Provide the (x, y) coordinate of the cell's center where the given text is located.  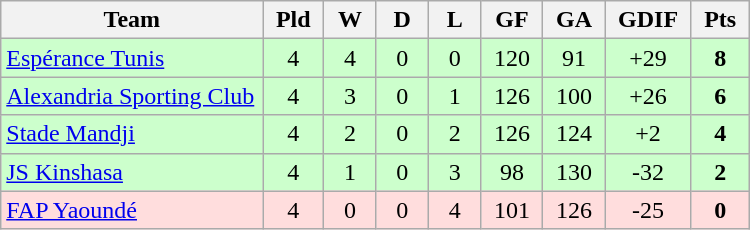
W (350, 20)
GF (512, 20)
Pts (720, 20)
+29 (648, 58)
91 (574, 58)
Pld (294, 20)
+26 (648, 96)
98 (512, 172)
Team (132, 20)
8 (720, 58)
+2 (648, 134)
124 (574, 134)
-32 (648, 172)
D (402, 20)
Alexandria Sporting Club (132, 96)
Stade Mandji (132, 134)
FAP Yaoundé (132, 210)
120 (512, 58)
-25 (648, 210)
6 (720, 96)
Espérance Tunis (132, 58)
L (454, 20)
130 (574, 172)
GDIF (648, 20)
GA (574, 20)
100 (574, 96)
JS Kinshasa (132, 172)
101 (512, 210)
